Pinpoint the cell where the given text exists, returning its [x, y] midpoint coordinate. 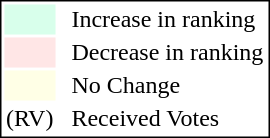
No Change [168, 85]
Decrease in ranking [168, 53]
Increase in ranking [168, 19]
Received Votes [168, 119]
(RV) [29, 119]
